Pinpoint the cell where the given text exists, returning its [x, y] midpoint coordinate. 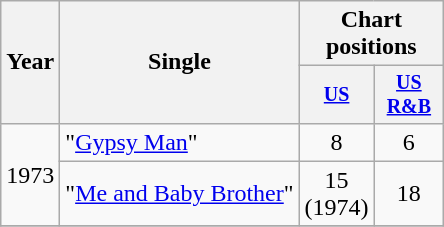
USR&B [408, 94]
6 [408, 142]
Year [30, 62]
Single [180, 62]
1973 [30, 174]
Chart positions [372, 34]
"Me and Baby Brother" [180, 194]
"Gypsy Man" [180, 142]
15 (1974) [336, 194]
18 [408, 194]
US [336, 94]
8 [336, 142]
